Determine the (X, Y) coordinate at the center of the cell enclosing the given text.  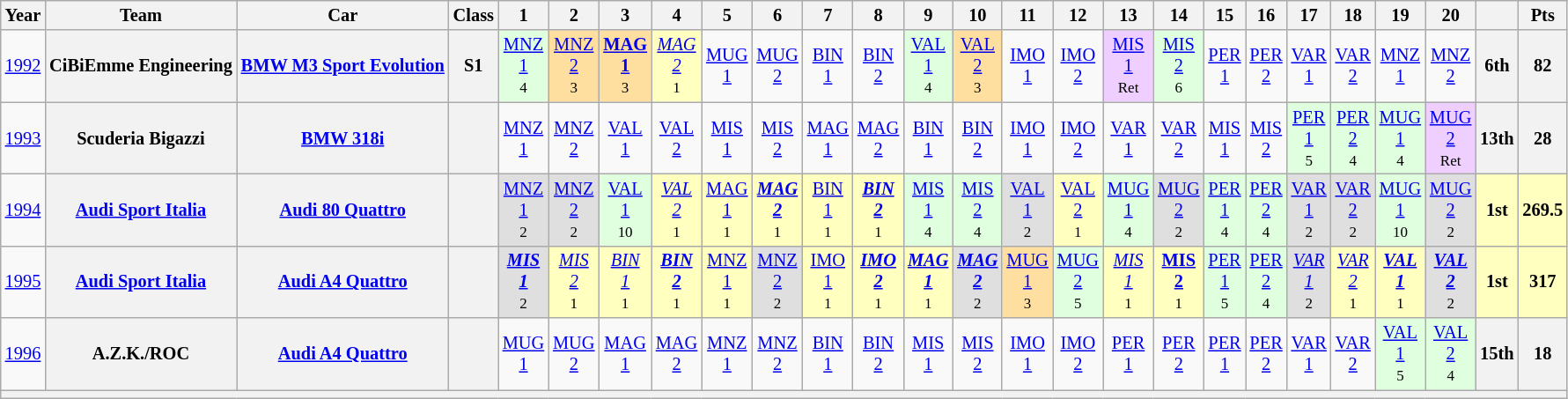
15th (1497, 354)
PER14 (1224, 210)
MIS24 (977, 210)
CiBiEmme Engineering (141, 66)
MNZ23 (574, 66)
VAL24 (1451, 354)
VAL11 (1400, 282)
MIS11 (1129, 282)
MIS14 (928, 210)
1994 (23, 210)
IMO11 (828, 282)
5 (727, 15)
MAG13 (625, 66)
1 (523, 15)
20 (1451, 15)
VAL1 (625, 138)
A.Z.K./ROC (141, 354)
1993 (23, 138)
Team (141, 15)
VAL22 (1451, 282)
317 (1542, 282)
82 (1542, 66)
1995 (23, 282)
MNZ14 (523, 66)
3 (625, 15)
MIS26 (1178, 66)
6 (777, 15)
VAL12 (1027, 210)
MNZ11 (727, 282)
9 (928, 15)
8 (879, 15)
IMO21 (879, 282)
Audi 80 Quattro (343, 210)
BMW M3 Sport Evolution (343, 66)
MUG2Ret (1451, 138)
VAL2 (676, 138)
MIS1Ret (1129, 66)
VAR21 (1353, 282)
Car (343, 15)
16 (1266, 15)
6th (1497, 66)
MUG110 (1400, 210)
28 (1542, 138)
1996 (23, 354)
Scuderia Bigazzi (141, 138)
10 (977, 15)
S1 (474, 66)
MIS12 (523, 282)
Class (474, 15)
4 (676, 15)
MAG22 (977, 282)
13 (1129, 15)
VAL15 (1400, 354)
Year (23, 15)
VAL110 (625, 210)
19 (1400, 15)
VAL14 (928, 66)
MUG25 (1078, 282)
11 (1027, 15)
MUG13 (1027, 282)
269.5 (1542, 210)
17 (1309, 15)
MNZ12 (523, 210)
15 (1224, 15)
BMW 318i (343, 138)
1992 (23, 66)
7 (828, 15)
13th (1497, 138)
VAR22 (1353, 210)
2 (574, 15)
Pts (1542, 15)
12 (1078, 15)
14 (1178, 15)
VAL23 (977, 66)
